For the text-containing cell, return its midpoint in (X, Y) coordinate format. 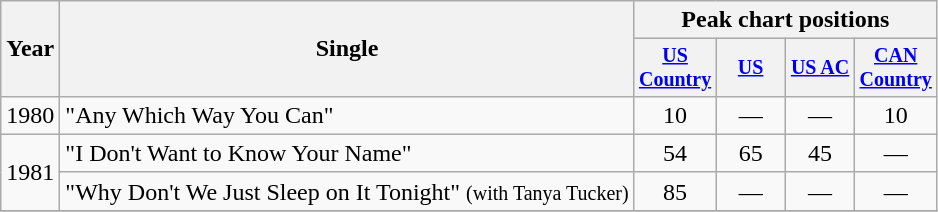
1980 (30, 115)
"I Don't Want to Know Your Name" (347, 153)
65 (750, 153)
CAN Country (896, 68)
85 (675, 191)
"Any Which Way You Can" (347, 115)
1981 (30, 172)
54 (675, 153)
Single (347, 49)
US Country (675, 68)
Year (30, 49)
US (750, 68)
45 (820, 153)
US AC (820, 68)
Peak chart positions (785, 20)
"Why Don't We Just Sleep on It Tonight" (with Tanya Tucker) (347, 191)
